Capture the cell that displays the provided text and extract its [X, Y] central coordinate. 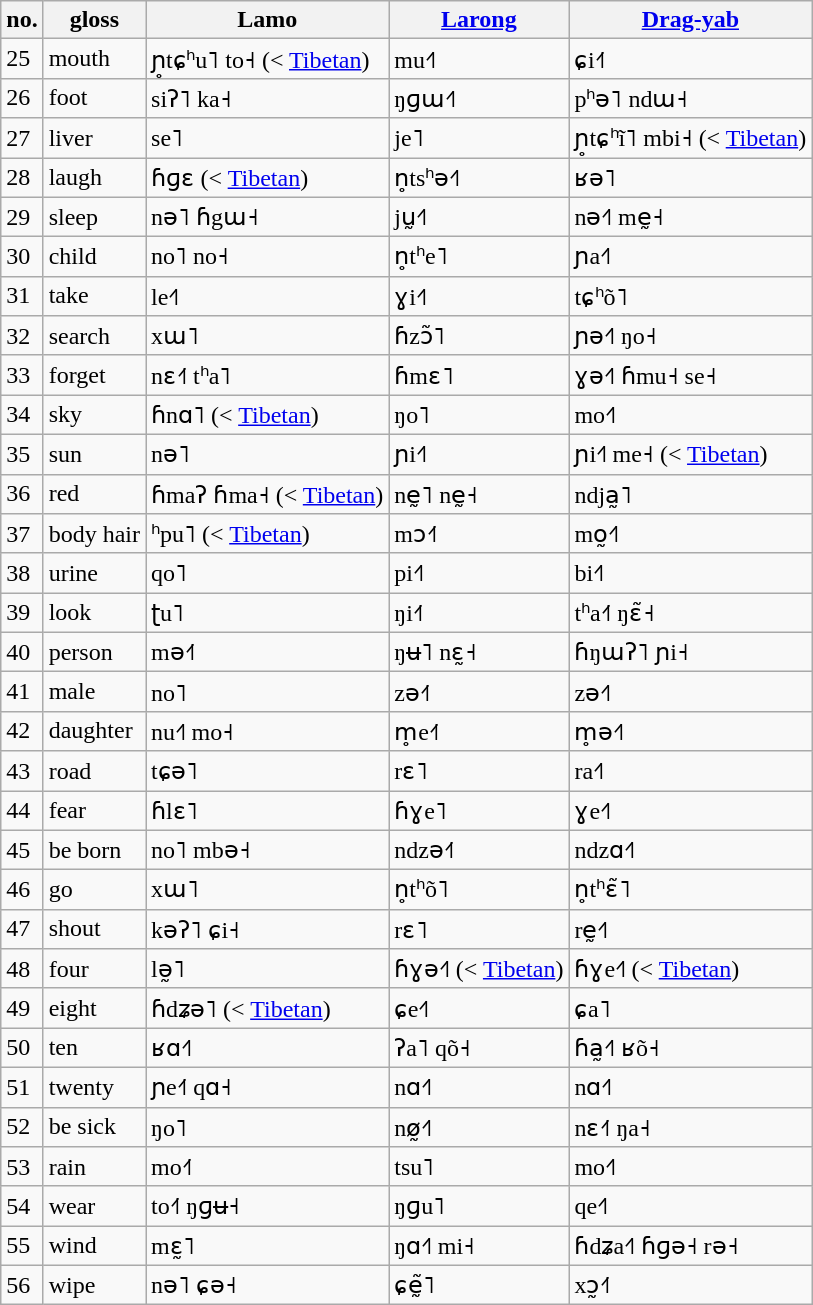
ɣe˧˥ [690, 810]
wipe [94, 1285]
52 [22, 1127]
qo˥ [268, 573]
wear [94, 1206]
50 [22, 1048]
se˥ [268, 138]
Larong [479, 20]
ɕi˧˥ [690, 59]
be sick [94, 1127]
mə˧˥ [268, 652]
gloss [94, 20]
Drag-yab [690, 20]
ɕḛ̃˥ [479, 1285]
ɲe˧˥ qɑ˧ [268, 1087]
ɦzɔ̃˥ [479, 336]
ɦa̰˧˥ ʁõ˧ [690, 1048]
ʁə˥ [690, 178]
sun [94, 454]
49 [22, 1008]
ɲa˧˥ [690, 257]
ra˧˥ [690, 771]
wind [94, 1246]
laugh [94, 178]
tʰa˧˥ ŋɛ̃˧ [690, 613]
lə̰˥ [268, 969]
four [94, 969]
48 [22, 969]
be born [94, 850]
liver [94, 138]
no. [22, 20]
child [94, 257]
ɣə˧˥ ɦmu˧ se˧ [690, 375]
n̥tʰe˥ [479, 257]
m̥e˧˥ [479, 731]
25 [22, 59]
nə˧˥ mḛ˧ [690, 217]
no˥ no˧ [268, 257]
ɦlɛ˥ [268, 810]
ʔa˥ qõ˧ [479, 1048]
mɛ̰˥ [268, 1246]
mouth [94, 59]
rḛ˧˥ [690, 929]
37 [22, 534]
ɦŋɯʔ˥ ɲi˧ [690, 652]
go [94, 890]
tɕʰõ˥ [690, 296]
32 [22, 336]
ɲ̥tɕʰu˥ to˧ (< Tibetan) [268, 59]
44 [22, 810]
ɲi˧˥ me˧ (< Tibetan) [690, 454]
39 [22, 613]
road [94, 771]
male [94, 692]
n̥tsʰə˧˥ [479, 178]
foot [94, 98]
ɦɡɛ (< Tibetan) [268, 178]
ɦɣe˥ [479, 810]
ɲi˧˥ [479, 454]
ʁɑ˧˥ [268, 1048]
31 [22, 296]
ŋi˧˥ [479, 613]
je˥ [479, 138]
ɦmɛ˥ [479, 375]
ɦnɑ˥ (< Tibetan) [268, 415]
55 [22, 1246]
41 [22, 692]
pʰə˥ ndɯ˧ [690, 98]
30 [22, 257]
body hair [94, 534]
person [94, 652]
26 [22, 98]
jṵ˧˥ [479, 217]
mo̰˧˥ [690, 534]
take [94, 296]
ŋɑ˧˥ mi˧ [479, 1246]
ɲ̥tɕʰĩ˥ mbi˧ (< Tibetan) [690, 138]
ŋɡɯ˧˥ [479, 98]
urine [94, 573]
n̥tʰɛ̃˥ [690, 890]
43 [22, 771]
ndja̰˥ [690, 494]
ɕa˥ [690, 1008]
35 [22, 454]
kəʔ˥ ɕi˧ [268, 929]
ɦɣə˧˥ (< Tibetan) [479, 969]
sleep [94, 217]
to˧˥ ŋɡʉ˧ [268, 1206]
nḛ˥ nḛ˧ [479, 494]
daughter [94, 731]
nø̰˧˥ [479, 1127]
54 [22, 1206]
45 [22, 850]
xɔ̰˧˥ [690, 1285]
47 [22, 929]
look [94, 613]
eight [94, 1008]
tɕə˥ [268, 771]
no˥ mbə˧ [268, 850]
40 [22, 652]
ʈu˥ [268, 613]
shout [94, 929]
tsu˥ [479, 1167]
ndzə˧˥ [479, 850]
search [94, 336]
53 [22, 1167]
ŋɡu˥ [479, 1206]
m̥ə˧˥ [690, 731]
27 [22, 138]
ɦdʑə˥ (< Tibetan) [268, 1008]
ɦɣe˧˥ (< Tibetan) [690, 969]
ɦmaʔ ɦma˧ (< Tibetan) [268, 494]
sky [94, 415]
nu˧˥ mo˧ [268, 731]
34 [22, 415]
n̥tʰõ˥ [479, 890]
42 [22, 731]
ten [94, 1048]
ɦdʑa˧˥ ɦɡə˧ rə˧ [690, 1246]
twenty [94, 1087]
ŋʉ˥ nɛ̰˧ [479, 652]
mu˧˥ [479, 59]
nə˥ ɕə˧ [268, 1285]
nə˥ [268, 454]
fear [94, 810]
pi˧˥ [479, 573]
46 [22, 890]
mɔ˧˥ [479, 534]
38 [22, 573]
ɣi˧˥ [479, 296]
28 [22, 178]
ʰpu˥ (< Tibetan) [268, 534]
nɛ˧˥ ŋa˧ [690, 1127]
le˧˥ [268, 296]
nə˥ ɦgɯ˧ [268, 217]
bi˧˥ [690, 573]
nɛ˧˥ tʰa˥ [268, 375]
qe˧˥ [690, 1206]
29 [22, 217]
siʔ˥ ka˧ [268, 98]
36 [22, 494]
red [94, 494]
56 [22, 1285]
ndzɑ˧˥ [690, 850]
no˥ [268, 692]
ɲə˧˥ ŋo˧ [690, 336]
33 [22, 375]
forget [94, 375]
rain [94, 1167]
Lamo [268, 20]
51 [22, 1087]
ɕe˧˥ [479, 1008]
